Output the (x, y) coordinate of the center of the cell containing the given text.  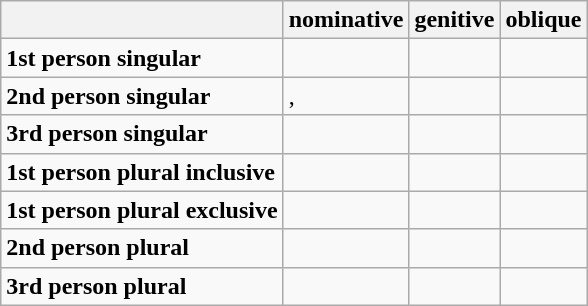
nominative (346, 20)
1st person singular (142, 58)
oblique (544, 20)
3rd person singular (142, 134)
3rd person plural (142, 286)
1st person plural inclusive (142, 172)
genitive (454, 20)
2nd person plural (142, 248)
, (346, 96)
2nd person singular (142, 96)
1st person plural exclusive (142, 210)
